Capture the cell that displays the provided text and extract its [X, Y] central coordinate. 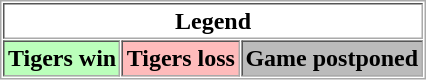
Tigers win [62, 58]
Game postponed [332, 58]
Legend [212, 21]
Tigers loss [180, 58]
